Output the [x, y] coordinate of the center of the cell containing the given text.  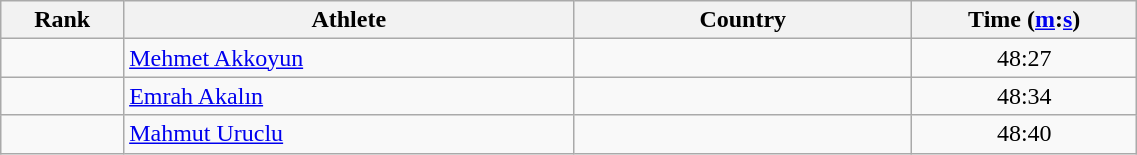
Country [743, 20]
Mahmut Uruclu [349, 134]
Rank [62, 20]
Time (m:s) [1024, 20]
48:34 [1024, 96]
Athlete [349, 20]
Emrah Akalın [349, 96]
Mehmet Akkoyun [349, 58]
48:40 [1024, 134]
48:27 [1024, 58]
